Pinpoint the cell where the given text exists, returning its [x, y] midpoint coordinate. 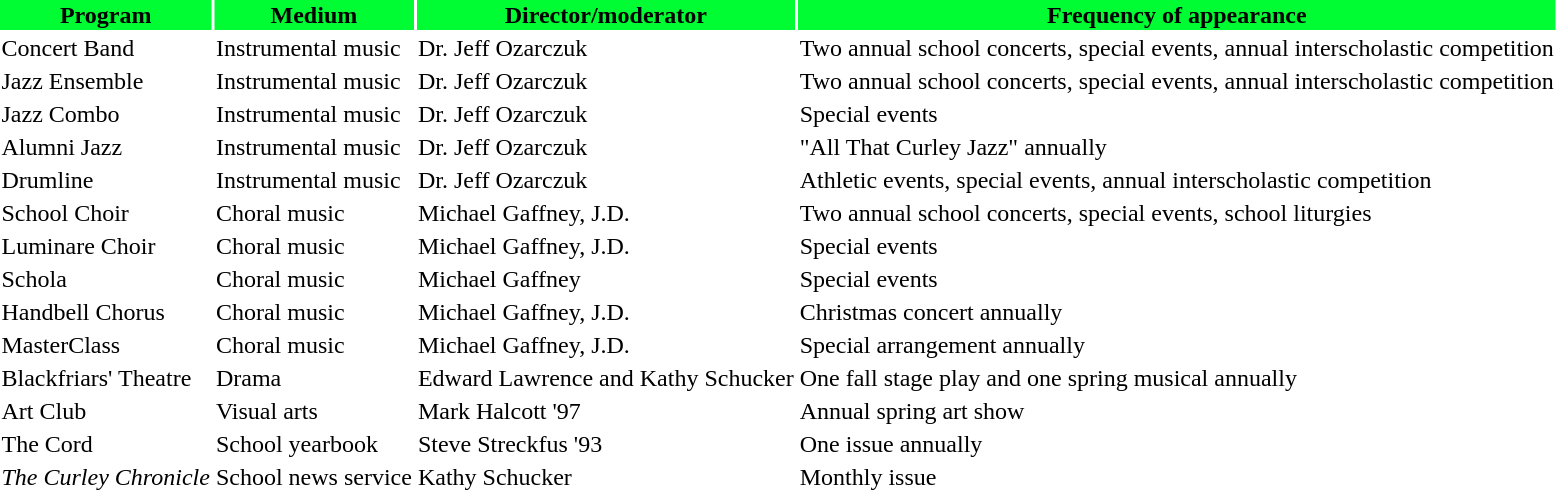
The Cord [106, 444]
Frequency of appearance [1176, 15]
Two annual school concerts, special events, school liturgies [1176, 213]
Mark Halcott '97 [606, 411]
Concert Band [106, 48]
One issue annually [1176, 444]
"All That Curley Jazz" annually [1176, 147]
MasterClass [106, 345]
Jazz Combo [106, 114]
Luminare Choir [106, 246]
Michael Gaffney [606, 279]
Edward Lawrence and Kathy Schucker [606, 378]
Blackfriars' Theatre [106, 378]
Drumline [106, 180]
Handbell Chorus [106, 312]
Annual spring art show [1176, 411]
Program [106, 15]
Art Club [106, 411]
Athletic events, special events, annual interscholastic competition [1176, 180]
One fall stage play and one spring musical annually [1176, 378]
Drama [314, 378]
School Choir [106, 213]
Christmas concert annually [1176, 312]
Director/moderator [606, 15]
Special arrangement annually [1176, 345]
Schola [106, 279]
Medium [314, 15]
School yearbook [314, 444]
Steve Streckfus '93 [606, 444]
Jazz Ensemble [106, 81]
Visual arts [314, 411]
Alumni Jazz [106, 147]
